Determine the [x, y] coordinate at the center of the cell enclosing the given text.  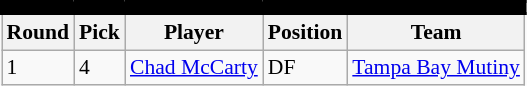
4 [100, 68]
Position [305, 32]
Chad McCarty [194, 68]
Player [194, 32]
Tampa Bay Mutiny [436, 68]
Team [436, 32]
DF [305, 68]
Pick [100, 32]
Round [38, 32]
1 [38, 68]
